Capture the cell that displays the provided text and extract its [x, y] central coordinate. 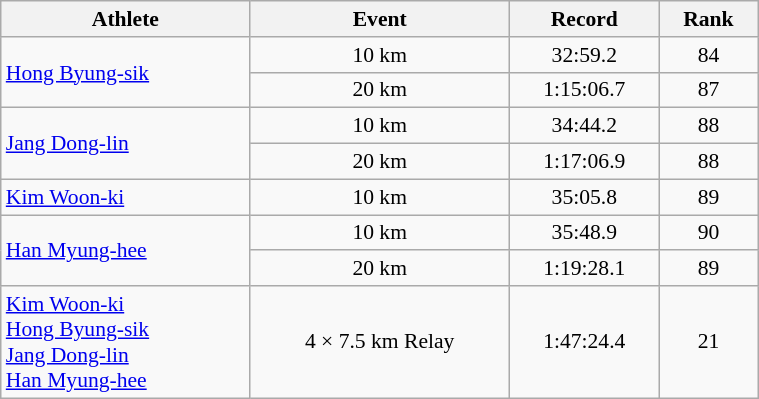
Kim Woon-ki [126, 197]
4 × 7.5 km Relay [380, 342]
Event [380, 19]
Kim Woon-kiHong Byung-sik Jang Dong-lin Han Myung-hee [126, 342]
1:47:24.4 [584, 342]
87 [708, 90]
1:19:28.1 [584, 269]
35:48.9 [584, 233]
32:59.2 [584, 55]
84 [708, 55]
Jang Dong-lin [126, 144]
35:05.8 [584, 197]
90 [708, 233]
Record [584, 19]
34:44.2 [584, 126]
Han Myung-hee [126, 250]
1:17:06.9 [584, 162]
1:15:06.7 [584, 90]
Rank [708, 19]
21 [708, 342]
Athlete [126, 19]
Hong Byung-sik [126, 72]
